Output the [X, Y] coordinate of the center of the cell containing the given text.  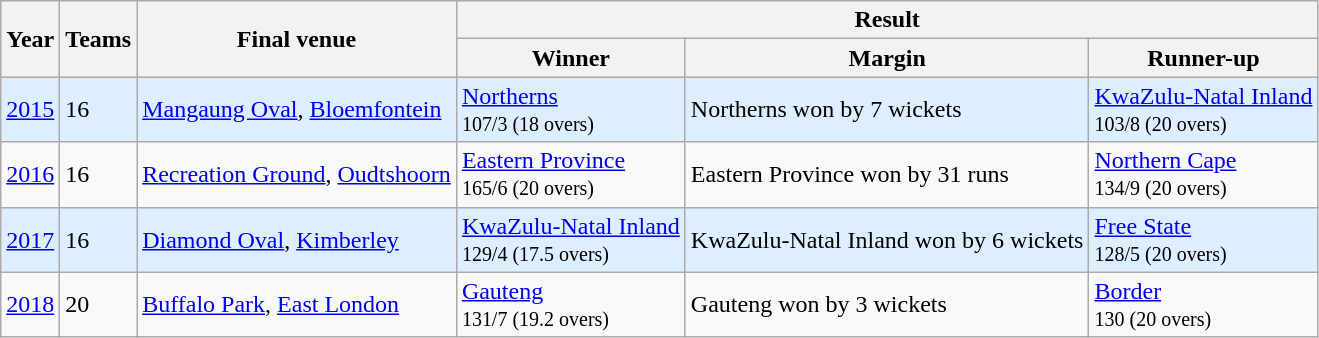
Eastern Province165/6 (20 overs) [570, 174]
Eastern Province won by 31 runs [887, 174]
Northern Cape134/9 (20 overs) [1204, 174]
2016 [30, 174]
2015 [30, 110]
2017 [30, 240]
Teams [98, 39]
Mangaung Oval, Bloemfontein [297, 110]
Runner-up [1204, 58]
KwaZulu-Natal Inland won by 6 wickets [887, 240]
Result [887, 20]
20 [98, 304]
2018 [30, 304]
Final venue [297, 39]
KwaZulu-Natal Inland103/8 (20 overs) [1204, 110]
Recreation Ground, Oudtshoorn [297, 174]
Buffalo Park, East London [297, 304]
Free State128/5 (20 overs) [1204, 240]
Northerns won by 7 wickets [887, 110]
Gauteng won by 3 wickets [887, 304]
Winner [570, 58]
Margin [887, 58]
Diamond Oval, Kimberley [297, 240]
KwaZulu-Natal Inland129/4 (17.5 overs) [570, 240]
Year [30, 39]
Northerns107/3 (18 overs) [570, 110]
Gauteng131/7 (19.2 overs) [570, 304]
Border130 (20 overs) [1204, 304]
